Determine the (x, y) coordinate at the center of the cell enclosing the given text.  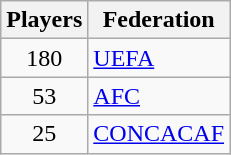
UEFA (159, 58)
25 (44, 134)
Players (44, 20)
53 (44, 96)
Federation (159, 20)
180 (44, 58)
AFC (159, 96)
CONCACAF (159, 134)
